Capture the cell that displays the provided text and extract its [x, y] central coordinate. 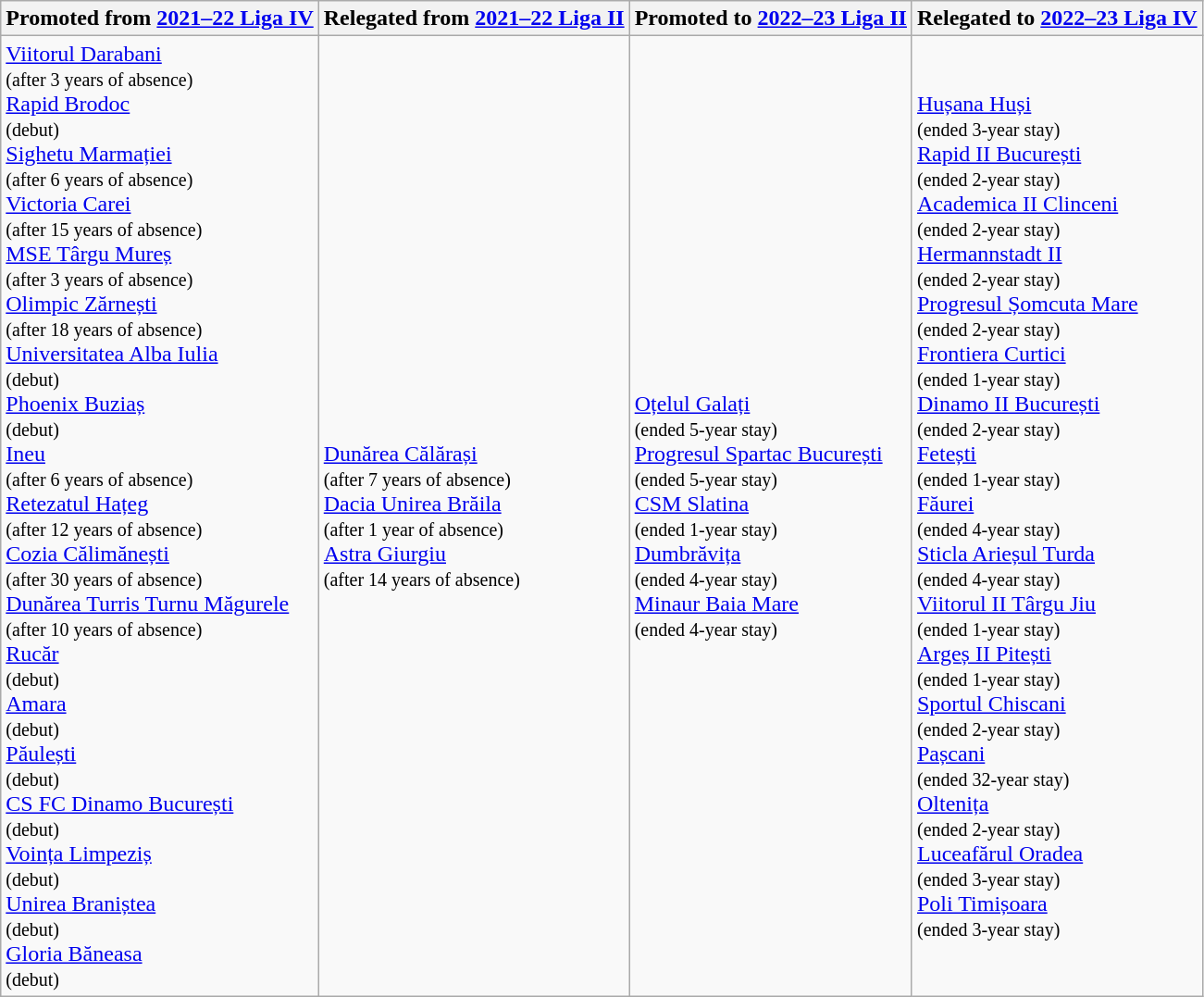
Dunărea Călărași (after 7 years of absence)Dacia Unirea Brăila (after 1 year of absence)Astra Giurgiu (after 14 years of absence) [474, 517]
Promoted to 2022–23 Liga II [770, 19]
Relegated to 2022–23 Liga IV [1057, 19]
Relegated from 2021–22 Liga II [474, 19]
Promoted from 2021–22 Liga IV [160, 19]
